Locate the cell with the specified text and output its (x, y) center coordinate. 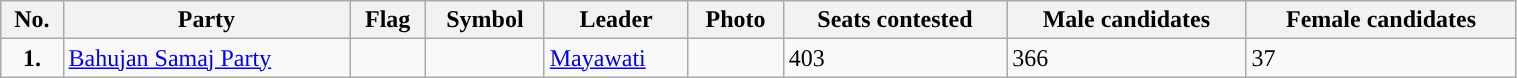
Photo (736, 20)
Leader (616, 20)
Symbol (486, 20)
Flag (388, 20)
Mayawati (616, 58)
366 (1126, 58)
37 (1381, 58)
403 (894, 58)
1. (32, 58)
Bahujan Samaj Party (206, 58)
Male candidates (1126, 20)
No. (32, 20)
Female candidates (1381, 20)
Seats contested (894, 20)
Party (206, 20)
